Extract the (x, y) coordinate from the center of the cell holding the provided text.  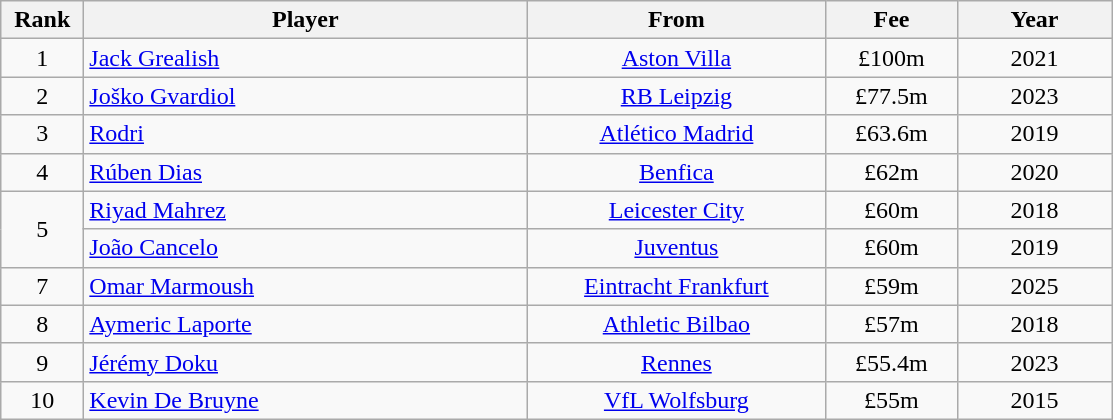
Rank (42, 20)
Kevin De Bruyne (306, 400)
VfL Wolfsburg (676, 400)
Rennes (676, 362)
Rúben Dias (306, 172)
1 (42, 58)
Aston Villa (676, 58)
Leicester City (676, 210)
7 (42, 286)
Rodri (306, 134)
Juventus (676, 248)
Athletic Bilbao (676, 324)
4 (42, 172)
£100m (892, 58)
Jack Grealish (306, 58)
£62m (892, 172)
RB Leipzig (676, 96)
3 (42, 134)
Year (1034, 20)
Atlético Madrid (676, 134)
João Cancelo (306, 248)
9 (42, 362)
From (676, 20)
£55.4m (892, 362)
2021 (1034, 58)
2025 (1034, 286)
2 (42, 96)
£63.6m (892, 134)
Player (306, 20)
Eintracht Frankfurt (676, 286)
5 (42, 229)
£57m (892, 324)
2020 (1034, 172)
8 (42, 324)
Aymeric Laporte (306, 324)
Omar Marmoush (306, 286)
10 (42, 400)
£77.5m (892, 96)
Jérémy Doku (306, 362)
2015 (1034, 400)
Riyad Mahrez (306, 210)
£59m (892, 286)
£55m (892, 400)
Fee (892, 20)
Benfica (676, 172)
Joško Gvardiol (306, 96)
